Determine the (x, y) coordinate at the center of the cell enclosing the given text.  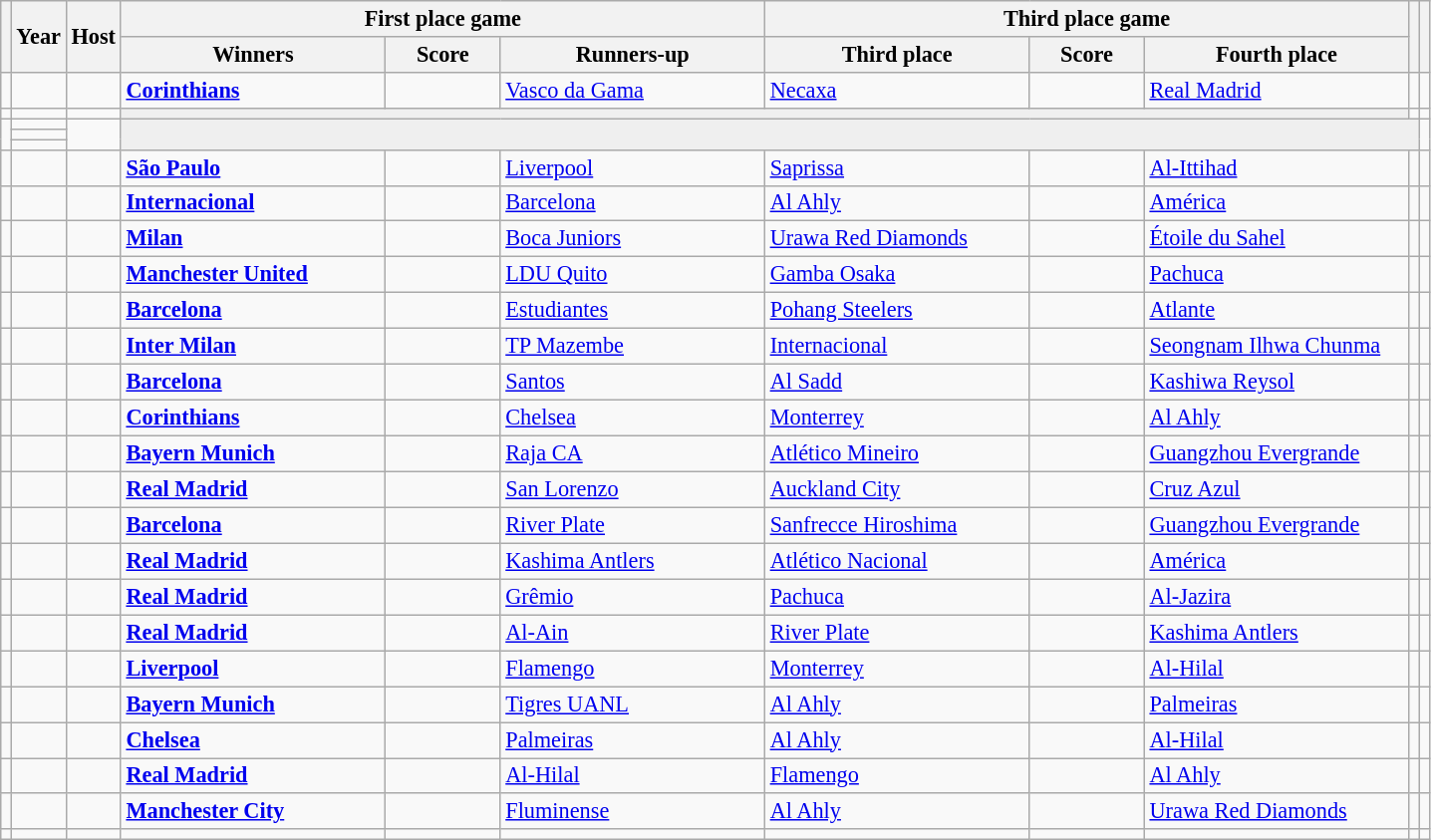
Auckland City (897, 489)
Boca Juniors (632, 239)
Seongnam Ilhwa Chunma (1276, 347)
Atlante (1276, 311)
Al-Ittihad (1276, 167)
São Paulo (253, 167)
Tigres UANL (632, 704)
Inter Milan (253, 347)
Third place game (1086, 19)
Manchester City (253, 811)
Fluminense (632, 811)
Year (38, 37)
Al-Jazira (1276, 597)
Milan (253, 239)
San Lorenzo (632, 489)
Kashiwa Reysol (1276, 382)
Host (94, 37)
Al Sadd (897, 382)
First place game (442, 19)
Third place (897, 55)
Estudiantes (632, 311)
Manchester United (253, 275)
Grêmio (632, 597)
Vasco da Gama (632, 90)
Atlético Nacional (897, 561)
Gamba Osaka (897, 275)
Raja CA (632, 453)
Saprissa (897, 167)
Winners (253, 55)
TP Mazembe (632, 347)
Fourth place (1276, 55)
Étoile du Sahel (1276, 239)
Pohang Steelers (897, 311)
Sanfrecce Hiroshima (897, 525)
Necaxa (897, 90)
Atlético Mineiro (897, 453)
Cruz Azul (1276, 489)
Runners-up (632, 55)
Santos (632, 382)
LDU Quito (632, 275)
Al-Ain (632, 633)
